Identify which cell holds the provided text, then report its (X, Y) central coordinate. 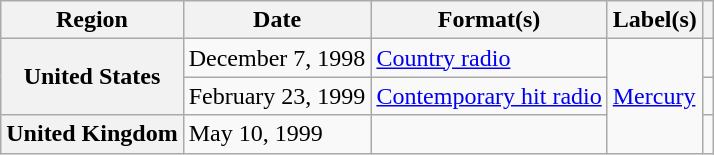
Region (92, 20)
United Kingdom (92, 134)
December 7, 1998 (277, 58)
Country radio (489, 58)
Label(s) (654, 20)
Format(s) (489, 20)
February 23, 1999 (277, 96)
Contemporary hit radio (489, 96)
United States (92, 77)
May 10, 1999 (277, 134)
Date (277, 20)
Mercury (654, 96)
